Find where the given text appears and provide that cell's center as [x, y] coordinate. 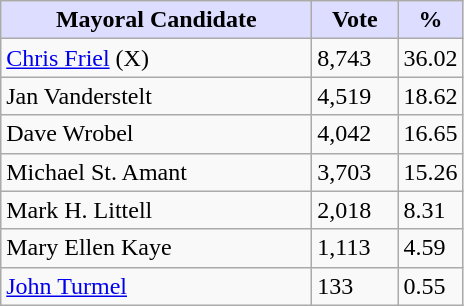
18.62 [430, 96]
1,113 [355, 248]
8.31 [430, 210]
Vote [355, 20]
3,703 [355, 172]
Chris Friel (X) [156, 58]
Jan Vanderstelt [156, 96]
Mayoral Candidate [156, 20]
16.65 [430, 134]
Mark H. Littell [156, 210]
133 [355, 286]
% [430, 20]
Michael St. Amant [156, 172]
4.59 [430, 248]
John Turmel [156, 286]
15.26 [430, 172]
4,519 [355, 96]
4,042 [355, 134]
8,743 [355, 58]
Dave Wrobel [156, 134]
36.02 [430, 58]
2,018 [355, 210]
0.55 [430, 286]
Mary Ellen Kaye [156, 248]
